Extract the (x, y) coordinate from the center of the cell holding the provided text.  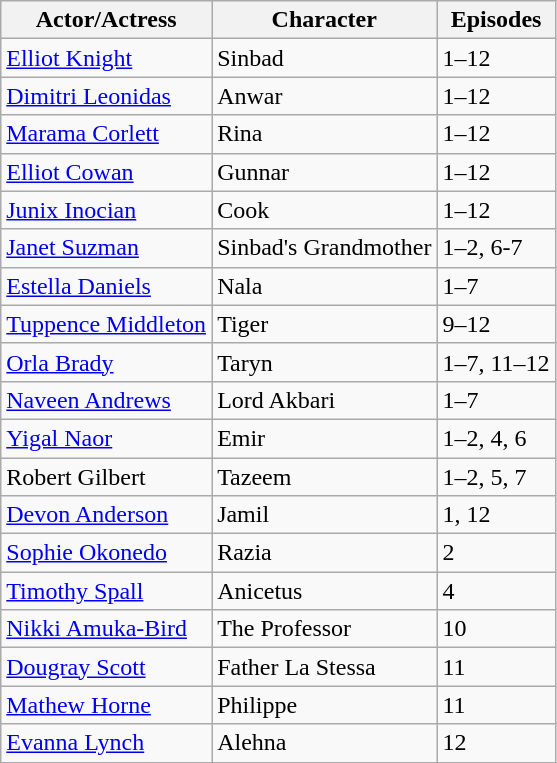
Sinbad's Grandmother (324, 248)
Sinbad (324, 58)
10 (496, 629)
Evanna Lynch (106, 743)
4 (496, 591)
Emir (324, 438)
Elliot Cowan (106, 172)
Nikki Amuka-Bird (106, 629)
Tazeem (324, 477)
Marama Corlett (106, 134)
1–2, 4, 6 (496, 438)
9–12 (496, 324)
Jamil (324, 515)
Dimitri Leonidas (106, 96)
Elliot Knight (106, 58)
2 (496, 553)
Lord Akbari (324, 400)
1–2, 6-7 (496, 248)
Character (324, 20)
Dougray Scott (106, 667)
Cook (324, 210)
Janet Suzman (106, 248)
Junix Inocian (106, 210)
Alehna (324, 743)
Devon Anderson (106, 515)
Anwar (324, 96)
Yigal Naor (106, 438)
Philippe (324, 705)
Orla Brady (106, 362)
Episodes (496, 20)
12 (496, 743)
Timothy Spall (106, 591)
Razia (324, 553)
Naveen Andrews (106, 400)
Gunnar (324, 172)
Taryn (324, 362)
Father La Stessa (324, 667)
Rina (324, 134)
Anicetus (324, 591)
1, 12 (496, 515)
Estella Daniels (106, 286)
Robert Gilbert (106, 477)
1–2, 5, 7 (496, 477)
Tiger (324, 324)
The Professor (324, 629)
Mathew Horne (106, 705)
Actor/Actress (106, 20)
Tuppence Middleton (106, 324)
Sophie Okonedo (106, 553)
1–7, 11–12 (496, 362)
Nala (324, 286)
